Return [x, y] of the center of cell containing provided text 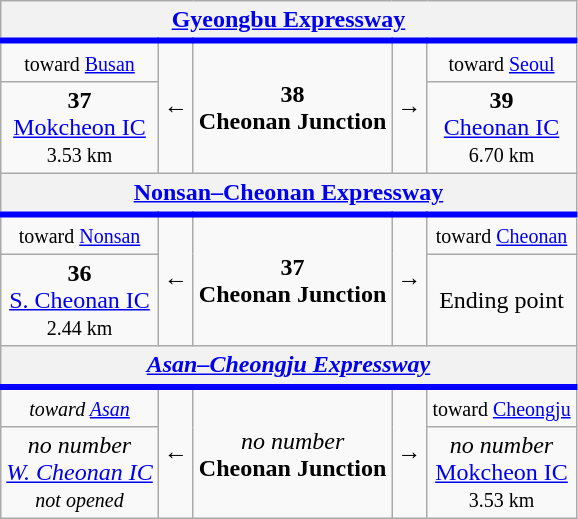
38Cheonan Junction [292, 107]
no numberCheonan Junction [292, 452]
no numberW. Cheonan ICnot opened [80, 473]
toward Seoul [502, 61]
36S. Cheonan IC2.44 km [80, 300]
Gyeongbu Expressway [288, 21]
Asan–Cheongju Expressway [288, 366]
toward Nonsan [80, 234]
toward Busan [80, 61]
toward Cheonan [502, 234]
Nonsan–Cheonan Expressway [288, 193]
37Cheonan Junction [292, 280]
toward Cheongju [502, 406]
39Cheonan IC6.70 km [502, 127]
Ending point [502, 300]
toward Asan [80, 406]
no numberMokcheon IC3.53 km [502, 473]
37Mokcheon IC3.53 km [80, 127]
